Determine the [x, y] coordinate at the center of the cell enclosing the given text.  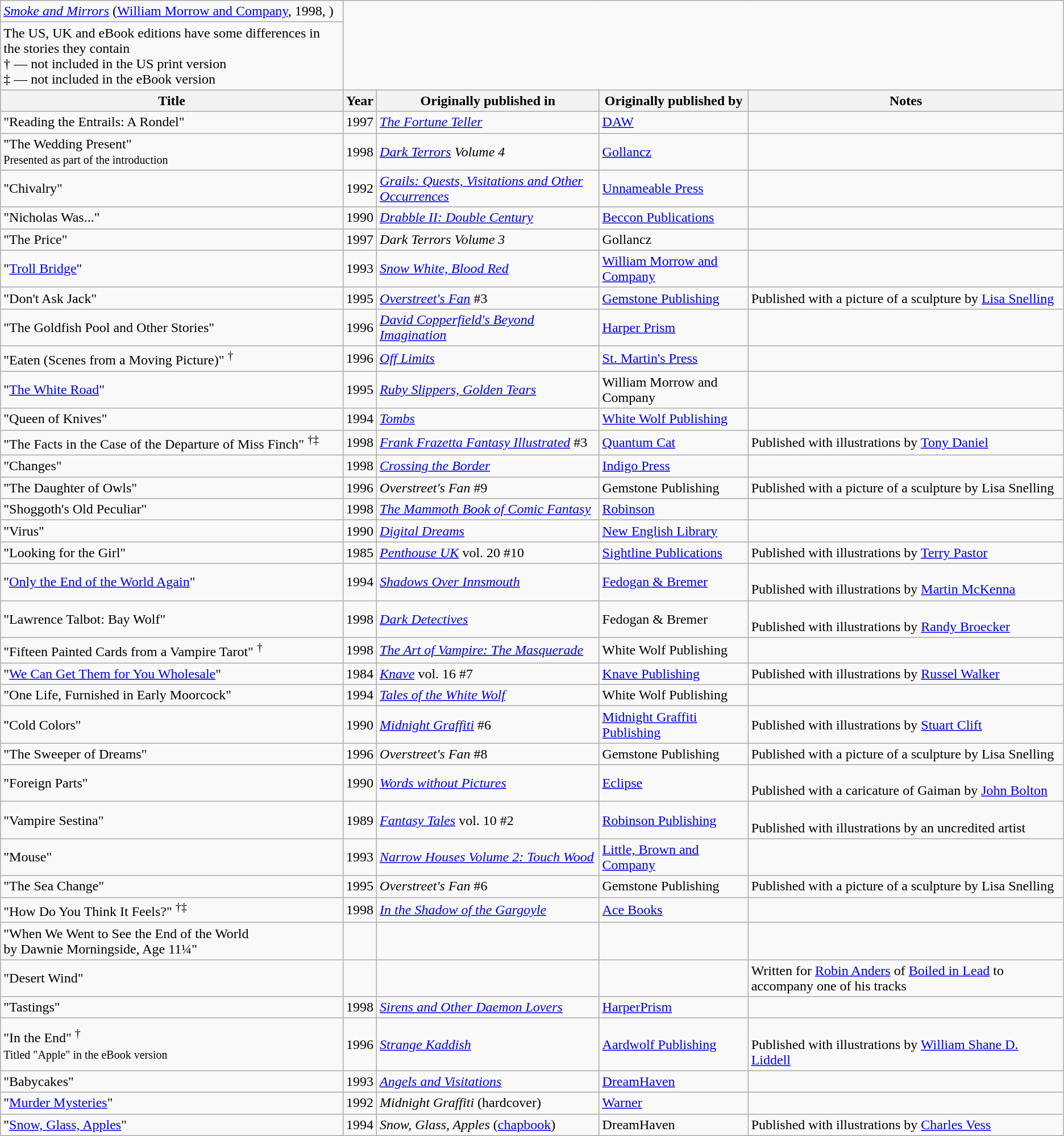
Overstreet's Fan #9 [488, 488]
Indigo Press [674, 466]
Published with a caricature of Gaiman by John Bolton [906, 783]
Originally published by [674, 101]
1989 [359, 820]
The Mammoth Book of Comic Fantasy [488, 509]
"The Goldfish Pool and Other Stories" [172, 327]
"Desert Wind" [172, 978]
"Snow, Glass, Apples" [172, 1125]
Unnameable Press [674, 189]
Overstreet's Fan #6 [488, 886]
Tombs [488, 419]
"The Daughter of Owls" [172, 488]
Fantasy Tales vol. 10 #2 [488, 820]
Published with illustrations by Stuart Clift [906, 724]
"The Price" [172, 239]
Midnight Graffiti (hardcover) [488, 1103]
Overstreet's Fan #8 [488, 754]
Shadows Over Innsmouth [488, 582]
Ruby Slippers, Golden Tears [488, 390]
1985 [359, 553]
Robinson [674, 509]
Little, Brown and Company [674, 857]
Published with illustrations by Russel Walker [906, 674]
Warner [674, 1103]
HarperPrism [674, 1008]
"Eaten (Scenes from a Moving Picture)" † [172, 358]
"The White Road" [172, 390]
Published with illustrations by William Shane D. Liddell [906, 1044]
Dark Terrors Volume 4 [488, 151]
"We Can Get Them for You Wholesale" [172, 674]
Drabble II: Double Century [488, 218]
"Looking for the Girl" [172, 553]
"Cold Colors" [172, 724]
Off Limits [488, 358]
"Changes" [172, 466]
Frank Frazetta Fantasy Illustrated #3 [488, 442]
"One Life, Furnished in Early Moorcock" [172, 695]
"The Wedding Present"Presented as part of the introduction [172, 151]
St. Martin's Press [674, 358]
"Fifteen Painted Cards from a Vampire Tarot" † [172, 650]
"Nicholas Was..." [172, 218]
Knave Publishing [674, 674]
Snow White, Blood Red [488, 268]
Penthouse UK vol. 20 #10 [488, 553]
Published with illustrations by Martin McKenna [906, 582]
Crossing the Border [488, 466]
"In the End" †Titled "Apple" in the eBook version [172, 1044]
"Shoggoth's Old Peculiar" [172, 509]
The Art of Vampire: The Masquerade [488, 650]
"When We Went to See the End of the Worldby Dawnie Morningside, Age 11¼" [172, 942]
Ace Books [674, 910]
Published with illustrations by an uncredited artist [906, 820]
Angels and Visitations [488, 1081]
In the Shadow of the Gargoyle [488, 910]
Year [359, 101]
Title [172, 101]
Strange Kaddish [488, 1044]
"Only the End of the World Again" [172, 582]
Notes [906, 101]
"Don't Ask Jack" [172, 298]
Beccon Publications [674, 218]
Dark Terrors Volume 3 [488, 239]
"Tastings" [172, 1008]
"Vampire Sestina" [172, 820]
Published with illustrations by Charles Vess [906, 1125]
Tales of the White Wolf [488, 695]
1984 [359, 674]
DAW [674, 122]
Midnight Graffiti Publishing [674, 724]
"Queen of Knives" [172, 419]
Overstreet's Fan #3 [488, 298]
"How Do You Think It Feels?" †‡ [172, 910]
Knave vol. 16 #7 [488, 674]
Written for Robin Anders of Boiled in Lead to accompany one of his tracks [906, 978]
Published with illustrations by Tony Daniel [906, 442]
Published with illustrations by Randy Broecker [906, 619]
"Foreign Parts" [172, 783]
Sightline Publications [674, 553]
The Fortune Teller [488, 122]
Digital Dreams [488, 531]
"Chivalry" [172, 189]
David Copperfield's Beyond Imagination [488, 327]
New English Library [674, 531]
Sirens and Other Daemon Lovers [488, 1008]
Smoke and Mirrors (William Morrow and Company, 1998, ) [172, 11]
Midnight Graffiti #6 [488, 724]
"Babycakes" [172, 1081]
Words without Pictures [488, 783]
"The Sweeper of Dreams" [172, 754]
Eclipse [674, 783]
Quantum Cat [674, 442]
Snow, Glass, Apples (chapbook) [488, 1125]
Aardwolf Publishing [674, 1044]
"Mouse" [172, 857]
Harper Prism [674, 327]
"Reading the Entrails: A Rondel" [172, 122]
"Lawrence Talbot: Bay Wolf" [172, 619]
Grails: Quests, Visitations and Other Occurrences [488, 189]
Published with illustrations by Terry Pastor [906, 553]
Robinson Publishing [674, 820]
Dark Detectives [488, 619]
"Virus" [172, 531]
"Murder Mysteries" [172, 1103]
Originally published in [488, 101]
"Troll Bridge" [172, 268]
"The Sea Change" [172, 886]
Narrow Houses Volume 2: Touch Wood [488, 857]
"The Facts in the Case of the Departure of Miss Finch" †‡ [172, 442]
